Find where the given text appears and provide that cell's center as (x, y) coordinate. 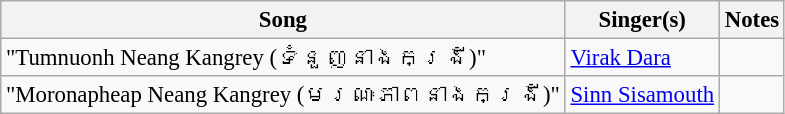
Sinn Sisamouth (642, 95)
Song (283, 20)
"Moronapheap Neang Kangrey (មរណៈភាពនាងកង្រី)" (283, 95)
Virak Dara (642, 58)
Notes (752, 20)
Singer(s) (642, 20)
"Tumnuonh Neang Kangrey (ទំនួញនាងកង្រី)" (283, 58)
